Determine the (x, y) coordinate at the center of the cell enclosing the given text.  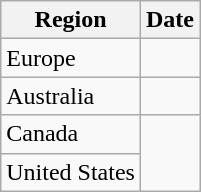
United States (71, 172)
Region (71, 20)
Date (170, 20)
Australia (71, 96)
Europe (71, 58)
Canada (71, 134)
